From the cell containing the given text, extract its center point as (x, y) coordinate. 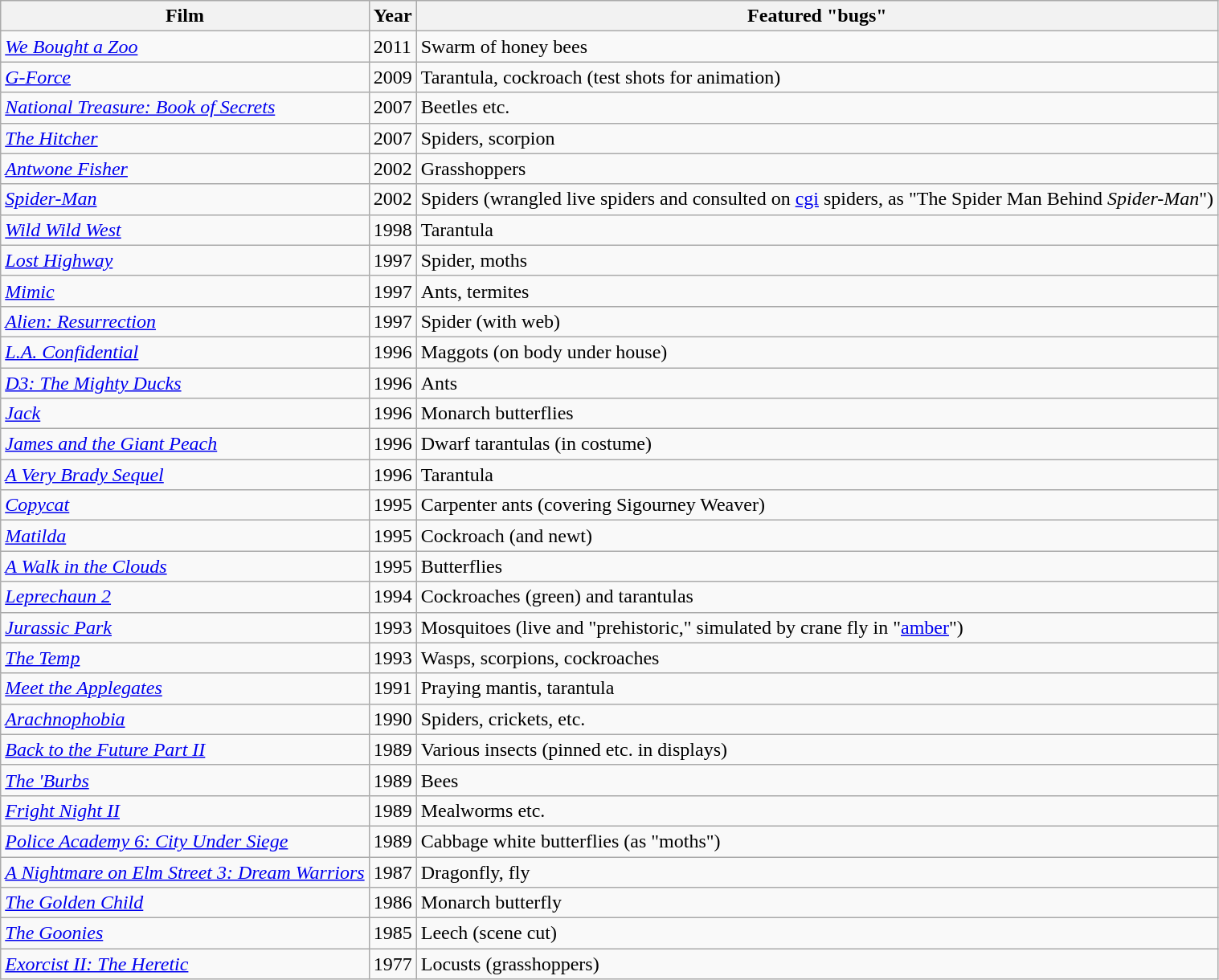
2009 (392, 77)
Various insects (pinned etc. in displays) (816, 749)
National Treasure: Book of Secrets (185, 108)
1985 (392, 933)
Bees (816, 780)
Spider (with web) (816, 321)
Monarch butterflies (816, 414)
Copycat (185, 505)
Antwone Fisher (185, 169)
1991 (392, 688)
Spider-Man (185, 199)
We Bought a Zoo (185, 47)
Ants (816, 383)
2011 (392, 47)
Dragonfly, fly (816, 872)
Alien: Resurrection (185, 321)
Year (392, 16)
A Very Brady Sequel (185, 475)
Leprechaun 2 (185, 597)
Dwarf tarantulas (in costume) (816, 444)
D3: The Mighty Ducks (185, 383)
Spiders (wrangled live spiders and consulted on cgi spiders, as "The Spider Man Behind Spider-Man") (816, 199)
Mimic (185, 291)
Exorcist II: The Heretic (185, 964)
Carpenter ants (covering Sigourney Weaver) (816, 505)
Swarm of honey bees (816, 47)
Monarch butterfly (816, 903)
Spiders, scorpion (816, 138)
Locusts (grasshoppers) (816, 964)
Featured "bugs" (816, 16)
Mosquitoes (live and "prehistoric," simulated by crane fly in "amber") (816, 627)
1990 (392, 719)
A Walk in the Clouds (185, 566)
Jurassic Park (185, 627)
Butterflies (816, 566)
Back to the Future Part II (185, 749)
The Hitcher (185, 138)
1977 (392, 964)
The 'Burbs (185, 780)
Beetles etc. (816, 108)
Jack (185, 414)
1994 (392, 597)
Meet the Applegates (185, 688)
1986 (392, 903)
Grasshoppers (816, 169)
1998 (392, 230)
Spiders, crickets, etc. (816, 719)
1987 (392, 872)
G-Force (185, 77)
Cockroach (and newt) (816, 536)
Leech (scene cut) (816, 933)
Cockroaches (green) and tarantulas (816, 597)
Mealworms etc. (816, 811)
Spider, moths (816, 260)
Arachnophobia (185, 719)
Cabbage white butterflies (as "moths") (816, 841)
Lost Highway (185, 260)
The Temp (185, 658)
The Golden Child (185, 903)
A Nightmare on Elm Street 3: Dream Warriors (185, 872)
Ants, termites (816, 291)
Film (185, 16)
Maggots (on body under house) (816, 352)
Praying mantis, tarantula (816, 688)
Tarantula, cockroach (test shots for animation) (816, 77)
Wasps, scorpions, cockroaches (816, 658)
James and the Giant Peach (185, 444)
The Goonies (185, 933)
L.A. Confidential (185, 352)
Wild Wild West (185, 230)
Matilda (185, 536)
Fright Night II (185, 811)
Police Academy 6: City Under Siege (185, 841)
